Pinpoint the cell where the given text exists, returning its (x, y) midpoint coordinate. 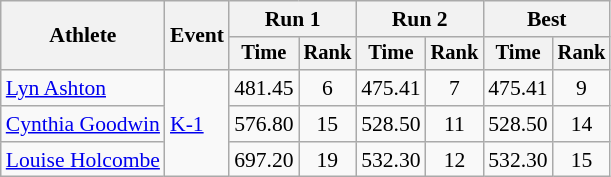
9 (582, 88)
481.45 (264, 88)
K-1 (197, 124)
Lyn Ashton (83, 88)
Cynthia Goodwin (83, 124)
7 (455, 88)
Athlete (83, 36)
Run 1 (292, 19)
Run 2 (420, 19)
576.80 (264, 124)
11 (455, 124)
Best (546, 19)
6 (328, 88)
15 (328, 124)
14 (582, 124)
Event (197, 36)
